Search for the cell housing the specified text and yield its [X, Y] center coordinate. 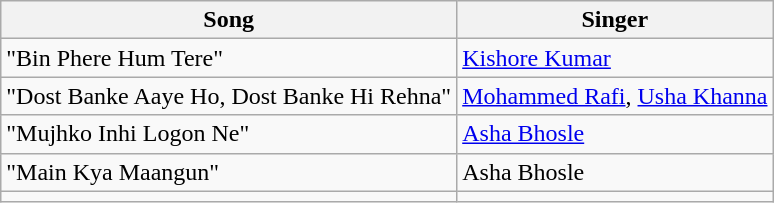
"Main Kya Maangun" [229, 172]
"Bin Phere Hum Tere" [229, 58]
Song [229, 20]
"Dost Banke Aaye Ho, Dost Banke Hi Rehna" [229, 96]
Singer [615, 20]
Mohammed Rafi, Usha Khanna [615, 96]
Kishore Kumar [615, 58]
"Mujhko Inhi Logon Ne" [229, 134]
